Pinpoint the cell where the given text exists, returning its (X, Y) midpoint coordinate. 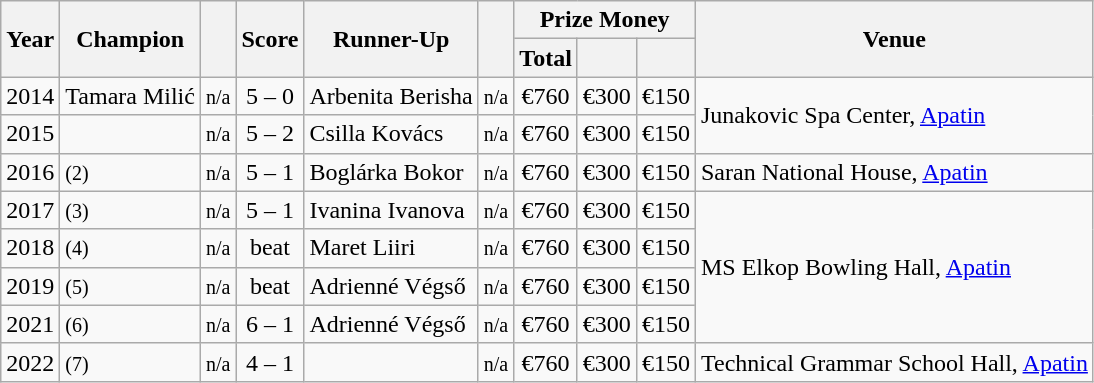
Boglárka Bokor (391, 172)
2018 (30, 248)
Score (270, 39)
(4) (130, 248)
2015 (30, 134)
Runner-Up (391, 39)
5 – 0 (270, 96)
Tamara Milić (130, 96)
(3) (130, 210)
(2) (130, 172)
Saran National House, Apatin (894, 172)
2016 (30, 172)
Total (546, 58)
Year (30, 39)
Arbenita Berisha (391, 96)
5 – 2 (270, 134)
2021 (30, 324)
Venue (894, 39)
(5) (130, 286)
Prize Money (605, 20)
2014 (30, 96)
6 – 1 (270, 324)
2017 (30, 210)
Junakovic Spa Center, Apatin (894, 115)
2019 (30, 286)
Csilla Kovács (391, 134)
(6) (130, 324)
Maret Liiri (391, 248)
MS Elkop Bowling Hall, Apatin (894, 267)
2022 (30, 362)
4 – 1 (270, 362)
Technical Grammar School Hall, Apatin (894, 362)
Champion (130, 39)
(7) (130, 362)
Ivanina Ivanova (391, 210)
